Extract the [X, Y] coordinate from the center of the cell holding the provided text.  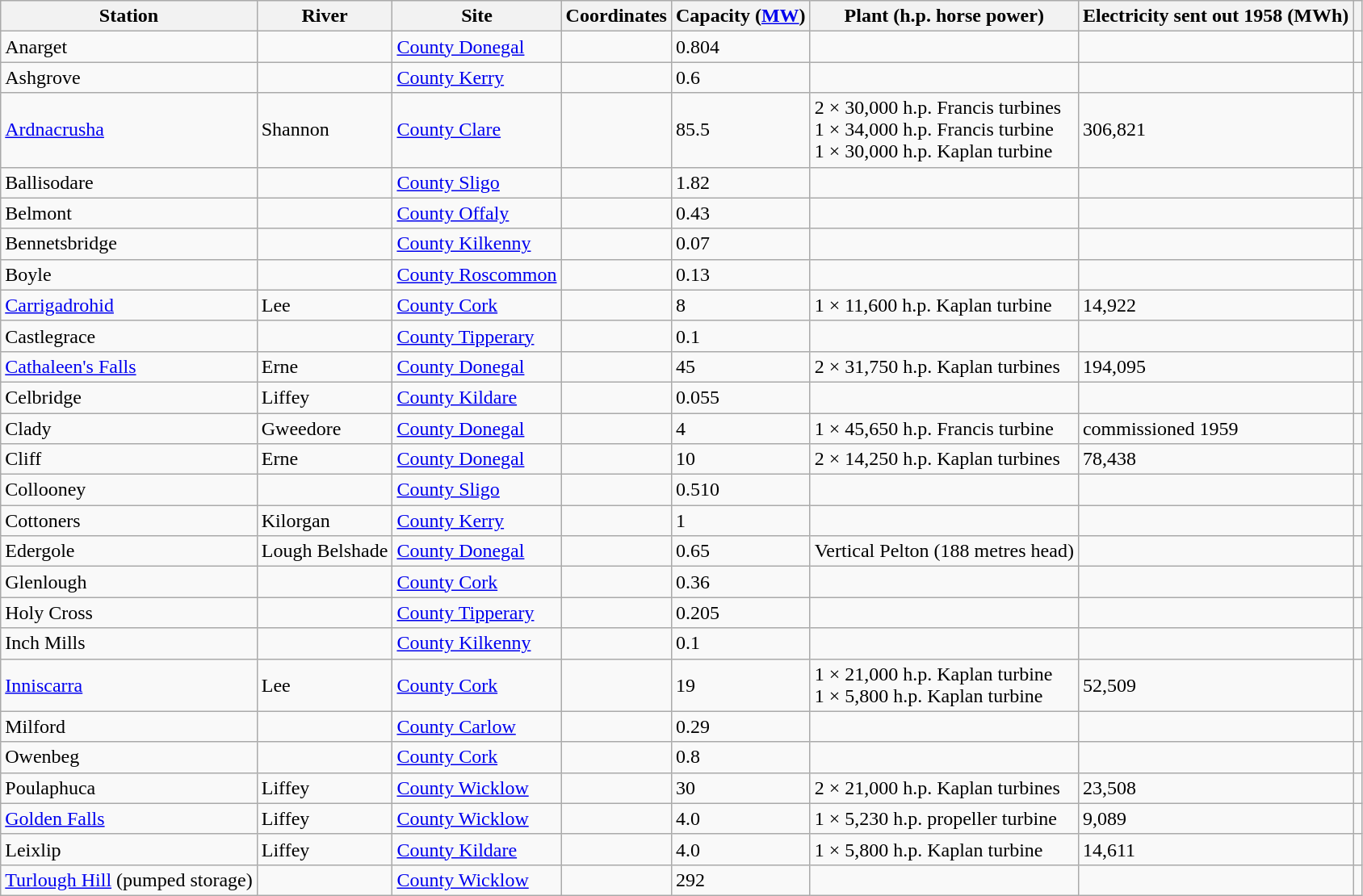
19 [740, 685]
52,509 [1215, 685]
Owenbeg [129, 757]
Collooney [129, 490]
0.8 [740, 757]
0.055 [740, 397]
45 [740, 366]
1 [740, 521]
Turlough Hill (pumped storage) [129, 880]
Cathaleen's Falls [129, 366]
8 [740, 305]
0.13 [740, 274]
County Roscommon [476, 274]
County Clare [476, 130]
Boyle [129, 274]
1 × 21,000 h.p. Kaplan turbine1 × 5,800 h.p. Kaplan turbine [944, 685]
Ballisodare [129, 182]
0.07 [740, 244]
85.5 [740, 130]
Vertical Pelton (188 metres head) [944, 551]
County Offaly [476, 213]
1.82 [740, 182]
Lough Belshade [325, 551]
0.36 [740, 582]
Cottoners [129, 521]
River [325, 16]
1 × 5,800 h.p. Kaplan turbine [944, 849]
9,089 [1215, 819]
Plant (h.p. horse power) [944, 16]
Electricity sent out 1958 (MWh) [1215, 16]
Leixlip [129, 849]
Edergole [129, 551]
1 × 45,650 h.p. Francis turbine [944, 429]
Inniscarra [129, 685]
14,611 [1215, 849]
306,821 [1215, 130]
Cliff [129, 459]
Poulaphuca [129, 788]
Kilorgan [325, 521]
0.6 [740, 77]
78,438 [1215, 459]
Glenlough [129, 582]
2 × 21,000 h.p. Kaplan turbines [944, 788]
Milford [129, 726]
1 × 5,230 h.p. propeller turbine [944, 819]
Shannon [325, 130]
Ardnacrusha [129, 130]
0.43 [740, 213]
292 [740, 880]
10 [740, 459]
2 × 30,000 h.p. Francis turbines1 × 34,000 h.p. Francis turbine1 × 30,000 h.p. Kaplan turbine [944, 130]
2 × 31,750 h.p. Kaplan turbines [944, 366]
Inch Mills [129, 643]
0.65 [740, 551]
County Carlow [476, 726]
0.205 [740, 613]
30 [740, 788]
Golden Falls [129, 819]
Belmont [129, 213]
2 × 14,250 h.p. Kaplan turbines [944, 459]
Celbridge [129, 397]
23,508 [1215, 788]
Carrigadrohid [129, 305]
194,095 [1215, 366]
Capacity (MW) [740, 16]
0.29 [740, 726]
Station [129, 16]
14,922 [1215, 305]
Gweedore [325, 429]
0.804 [740, 47]
Castlegrace [129, 336]
Bennetsbridge [129, 244]
0.510 [740, 490]
4 [740, 429]
Site [476, 16]
Holy Cross [129, 613]
commissioned 1959 [1215, 429]
1 × 11,600 h.p. Kaplan turbine [944, 305]
Coordinates [616, 16]
Anarget [129, 47]
Clady [129, 429]
Ashgrove [129, 77]
